Identify which cell holds the provided text, then report its [x, y] central coordinate. 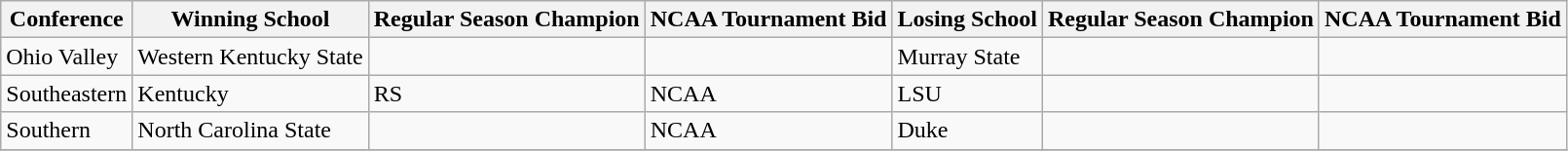
Southern [66, 131]
Duke [967, 131]
LSU [967, 94]
Ohio Valley [66, 57]
Losing School [967, 19]
Western Kentucky State [250, 57]
Conference [66, 19]
Kentucky [250, 94]
Southeastern [66, 94]
North Carolina State [250, 131]
Murray State [967, 57]
Winning School [250, 19]
RS [506, 94]
